For the text-containing cell, return its midpoint in [X, Y] coordinate format. 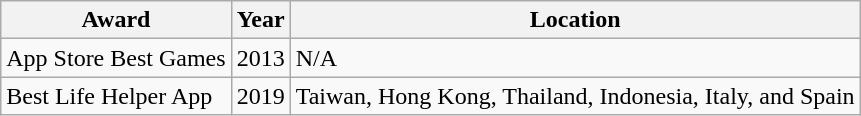
Year [260, 20]
Taiwan, Hong Kong, Thailand, Indonesia, Italy, and Spain [575, 96]
Best Life Helper App [116, 96]
Location [575, 20]
App Store Best Games [116, 58]
2019 [260, 96]
2013 [260, 58]
N/A [575, 58]
Award [116, 20]
